For the text-containing cell, return its midpoint in (X, Y) coordinate format. 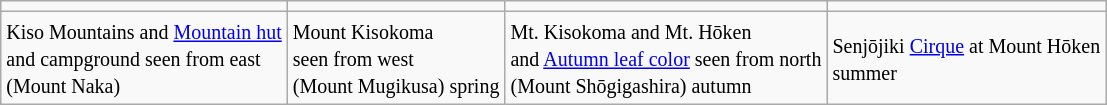
Mount Kisokomaseen from west(Mount Mugikusa) spring (396, 58)
Kiso Mountains and Mountain hutand campground seen from east(Mount Naka) (144, 58)
Senjōjiki Cirque at Mount Hōkensummer (966, 58)
Mt. Kisokoma and Mt. Hōkenand Autumn leaf color seen from north(Mount Shōgigashira) autumn (666, 58)
